Output the [X, Y] coordinate of the center of the cell containing the given text.  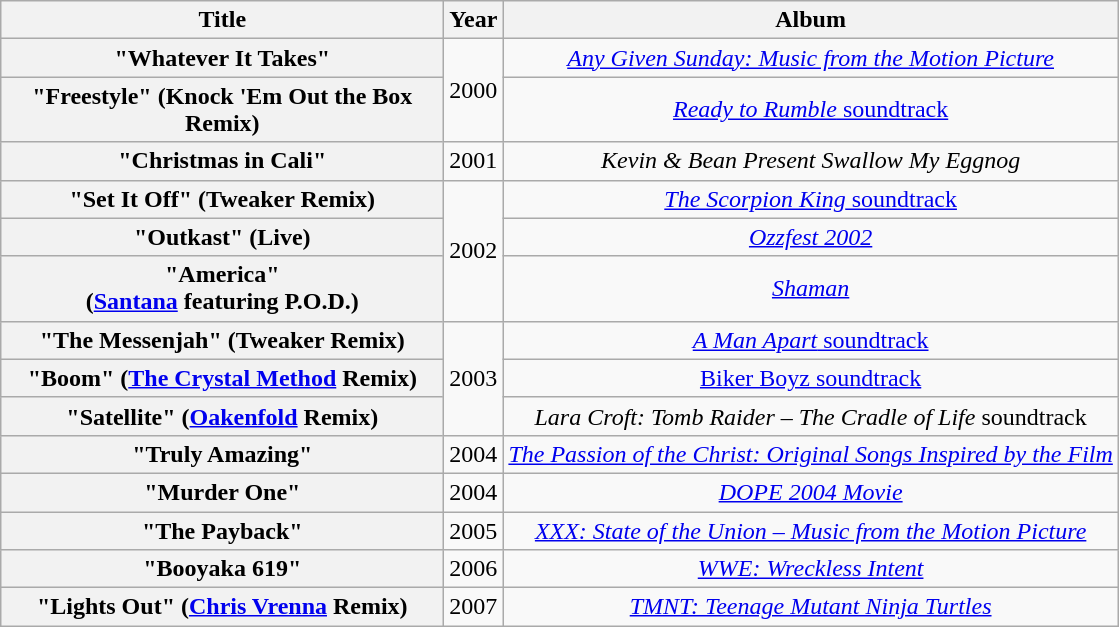
Biker Boyz soundtrack [810, 378]
Album [810, 20]
Ozzfest 2002 [810, 237]
2005 [474, 531]
Shaman [810, 288]
The Scorpion King soundtrack [810, 199]
"Christmas in Cali" [222, 161]
The Passion of the Christ: Original Songs Inspired by the Film [810, 454]
DOPE 2004 Movie [810, 492]
"Truly Amazing" [222, 454]
"Murder One" [222, 492]
Ready to Rumble soundtrack [810, 110]
"Booyaka 619" [222, 569]
XXX: State of the Union – Music from the Motion Picture [810, 531]
"America"(Santana featuring P.O.D.) [222, 288]
"Set It Off" (Tweaker Remix) [222, 199]
A Man Apart soundtrack [810, 340]
"Outkast" (Live) [222, 237]
Kevin & Bean Present Swallow My Eggnog [810, 161]
WWE: Wreckless Intent [810, 569]
2003 [474, 378]
Title [222, 20]
"Whatever It Takes" [222, 58]
"Freestyle" (Knock 'Em Out the Box Remix) [222, 110]
TMNT: Teenage Mutant Ninja Turtles [810, 607]
"Lights Out" (Chris Vrenna Remix) [222, 607]
Any Given Sunday: Music from the Motion Picture [810, 58]
2000 [474, 90]
"Boom" (The Crystal Method Remix) [222, 378]
Lara Croft: Tomb Raider – The Cradle of Life soundtrack [810, 416]
Year [474, 20]
"Satellite" (Oakenfold Remix) [222, 416]
"The Payback" [222, 531]
2007 [474, 607]
2006 [474, 569]
"The Messenjah" (Tweaker Remix) [222, 340]
2002 [474, 250]
2001 [474, 161]
